Find where the given text appears and provide that cell's center as (x, y) coordinate. 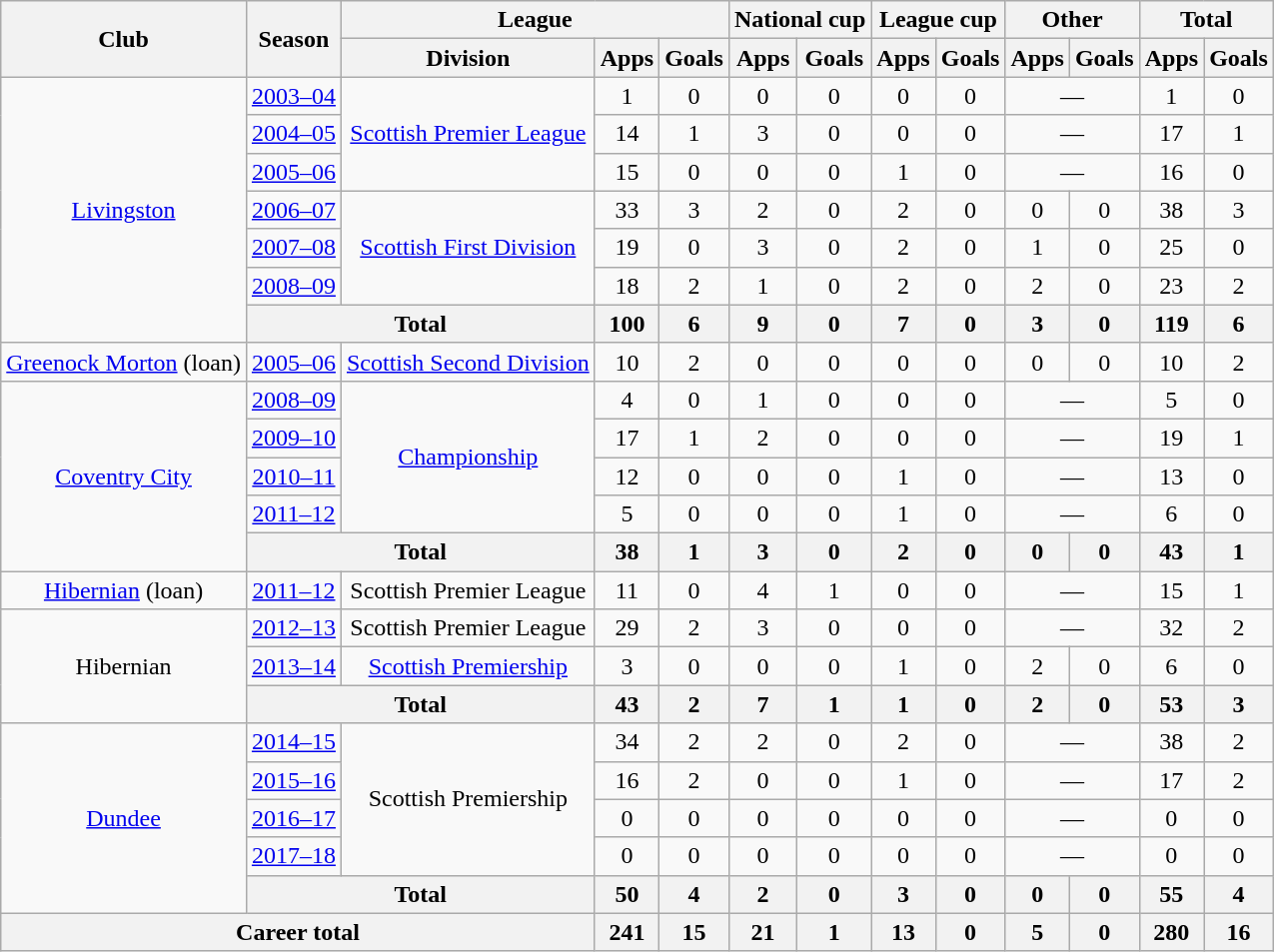
2007–08 (294, 248)
33 (627, 210)
2009–10 (294, 438)
2016–17 (294, 818)
119 (1171, 324)
2015–16 (294, 780)
Scottish Second Division (468, 362)
Dundee (124, 818)
2017–18 (294, 856)
2012–13 (294, 628)
34 (627, 742)
Greenock Morton (loan) (124, 362)
Other (1072, 20)
11 (627, 590)
Club (124, 39)
9 (762, 324)
Division (468, 58)
Championship (468, 457)
23 (1171, 286)
53 (1171, 704)
2006–07 (294, 210)
280 (1171, 932)
12 (627, 476)
Season (294, 39)
32 (1171, 628)
2014–15 (294, 742)
2003–04 (294, 96)
League (535, 20)
55 (1171, 894)
Livingston (124, 210)
Career total (298, 932)
29 (627, 628)
Coventry City (124, 476)
14 (627, 134)
2004–05 (294, 134)
21 (762, 932)
2010–11 (294, 476)
2013–14 (294, 666)
League cup (938, 20)
50 (627, 894)
25 (1171, 248)
Scottish First Division (468, 248)
National cup (799, 20)
18 (627, 286)
Hibernian (loan) (124, 590)
Hibernian (124, 666)
241 (627, 932)
100 (627, 324)
